From the cell containing the given text, extract its center point as [x, y] coordinate. 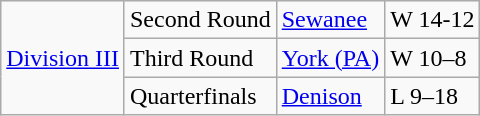
Quarterfinals [200, 96]
Third Round [200, 58]
W 14-12 [432, 20]
Sewanee [330, 20]
Division III [63, 58]
L 9–18 [432, 96]
Second Round [200, 20]
W 10–8 [432, 58]
York (PA) [330, 58]
Denison [330, 96]
